Return the (X, Y) coordinate for the center point of the cell that contains the specified text.  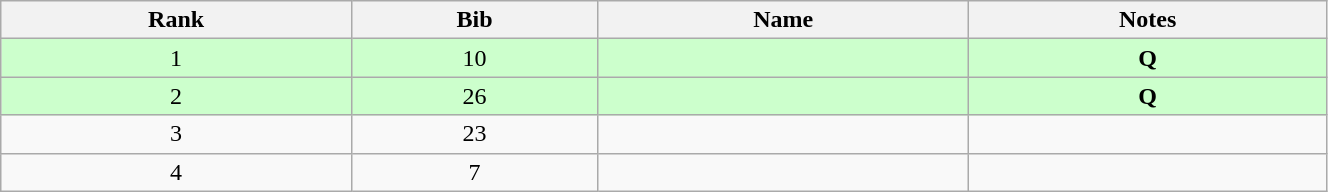
4 (176, 172)
26 (474, 96)
Name (784, 20)
2 (176, 96)
10 (474, 58)
1 (176, 58)
Rank (176, 20)
Notes (1148, 20)
7 (474, 172)
23 (474, 134)
Bib (474, 20)
3 (176, 134)
